Detect which cell encompasses the target text, then output its [X, Y] center coordinate. 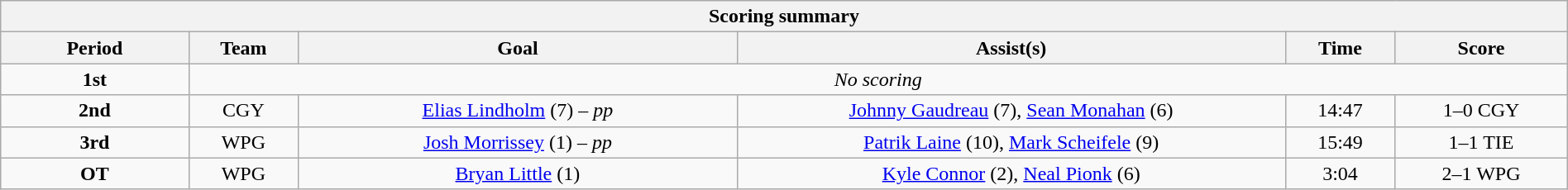
Bryan Little (1) [518, 173]
Patrik Laine (10), Mark Scheifele (9) [1011, 142]
Period [94, 48]
14:47 [1340, 111]
No scoring [878, 79]
Assist(s) [1011, 48]
Josh Morrissey (1) – pp [518, 142]
3:04 [1340, 173]
Johnny Gaudreau (7), Sean Monahan (6) [1011, 111]
OT [94, 173]
15:49 [1340, 142]
1–1 TIE [1481, 142]
Team [243, 48]
Goal [518, 48]
CGY [243, 111]
1st [94, 79]
1–0 CGY [1481, 111]
2–1 WPG [1481, 173]
Score [1481, 48]
3rd [94, 142]
Kyle Connor (2), Neal Pionk (6) [1011, 173]
Time [1340, 48]
Elias Lindholm (7) – pp [518, 111]
Scoring summary [784, 17]
2nd [94, 111]
